Provide the (X, Y) coordinate of the cell's center where the given text is located.  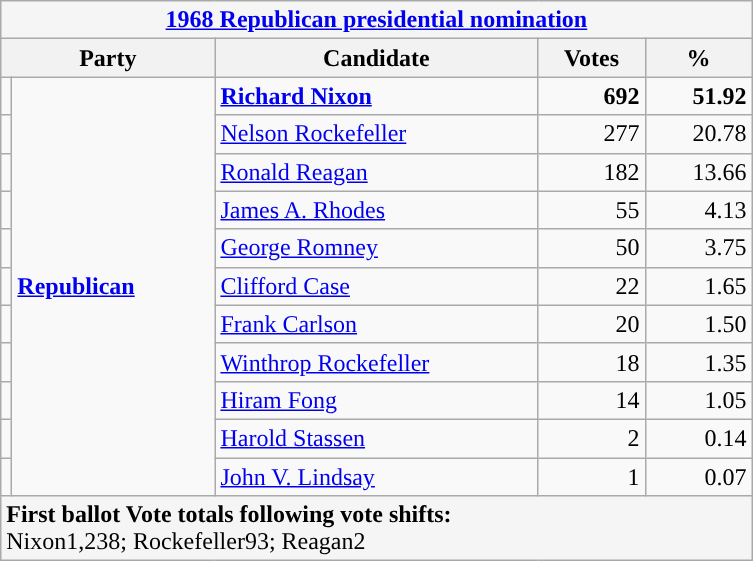
14 (592, 400)
1.05 (698, 400)
Votes (592, 58)
Clifford Case (376, 286)
First ballot Vote totals following vote shifts:Nixon1,238; Rockefeller93; Reagan2 (376, 528)
692 (592, 96)
Republican (114, 286)
Party (108, 58)
51.92 (698, 96)
Richard Nixon (376, 96)
1.65 (698, 286)
1 (592, 477)
4.13 (698, 210)
55 (592, 210)
George Romney (376, 248)
18 (592, 362)
277 (592, 134)
Hiram Fong (376, 400)
20 (592, 324)
0.14 (698, 438)
John V. Lindsay (376, 477)
Winthrop Rockefeller (376, 362)
2 (592, 438)
Harold Stassen (376, 438)
182 (592, 172)
Ronald Reagan (376, 172)
1.35 (698, 362)
50 (592, 248)
3.75 (698, 248)
1.50 (698, 324)
20.78 (698, 134)
0.07 (698, 477)
James A. Rhodes (376, 210)
Frank Carlson (376, 324)
1968 Republican presidential nomination (376, 20)
Nelson Rockefeller (376, 134)
22 (592, 286)
Candidate (376, 58)
13.66 (698, 172)
% (698, 58)
